Identify which cell holds the provided text, then report its (x, y) central coordinate. 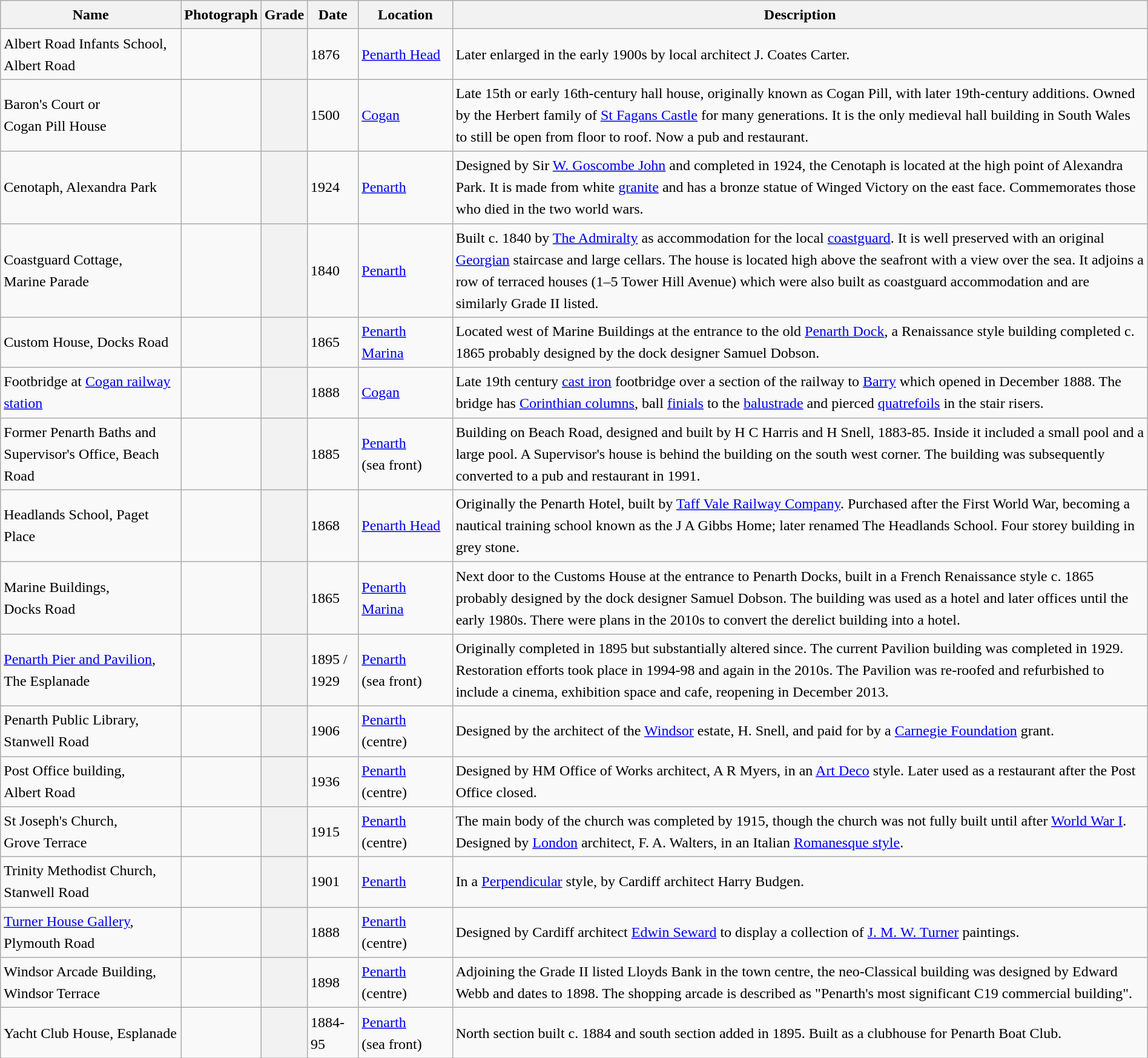
1884-95 (333, 1033)
Photograph (221, 15)
Post Office building, Albert Road (91, 782)
Yacht Club House, Esplanade (91, 1033)
1500 (333, 115)
Coastguard Cottage, Marine Parade (91, 270)
Turner House Gallery, Plymouth Road (91, 932)
Trinity Methodist Church, Stanwell Road (91, 882)
Grade (284, 15)
Description (800, 15)
Cenotaph, Alexandra Park (91, 188)
1901 (333, 882)
Headlands School, Paget Place (91, 525)
Date (333, 15)
Name (91, 15)
1885 (333, 454)
Former Penarth Baths and Supervisor's Office, Beach Road (91, 454)
Later enlarged in the early 1900s by local architect J. Coates Carter. (800, 54)
1840 (333, 270)
Designed by HM Office of Works architect, A R Myers, in an Art Deco style. Later used as a restaurant after the Post Office closed. (800, 782)
Location (406, 15)
1895 / 1929 (333, 669)
Footbridge at Cogan railway station (91, 392)
Penarth Pier and Pavilion, The Esplanade (91, 669)
1915 (333, 832)
St Joseph's Church, Grove Terrace (91, 832)
Custom House, Docks Road (91, 343)
North section built c. 1884 and south section added in 1895. Built as a clubhouse for Penarth Boat Club. (800, 1033)
Marine Buildings, Docks Road (91, 598)
1936 (333, 782)
Designed by Cardiff architect Edwin Seward to display a collection of J. M. W. Turner paintings. (800, 932)
Windsor Arcade Building, Windsor Terrace (91, 983)
Albert Road Infants School, Albert Road (91, 54)
1898 (333, 983)
1906 (333, 731)
1876 (333, 54)
Designed by the architect of the Windsor estate, H. Snell, and paid for by a Carnegie Foundation grant. (800, 731)
1924 (333, 188)
Penarth Public Library, Stanwell Road (91, 731)
In a Perpendicular style, by Cardiff architect Harry Budgen. (800, 882)
1868 (333, 525)
Baron's Court or Cogan Pill House (91, 115)
